Locate the cell with the specified text and output its [X, Y] center coordinate. 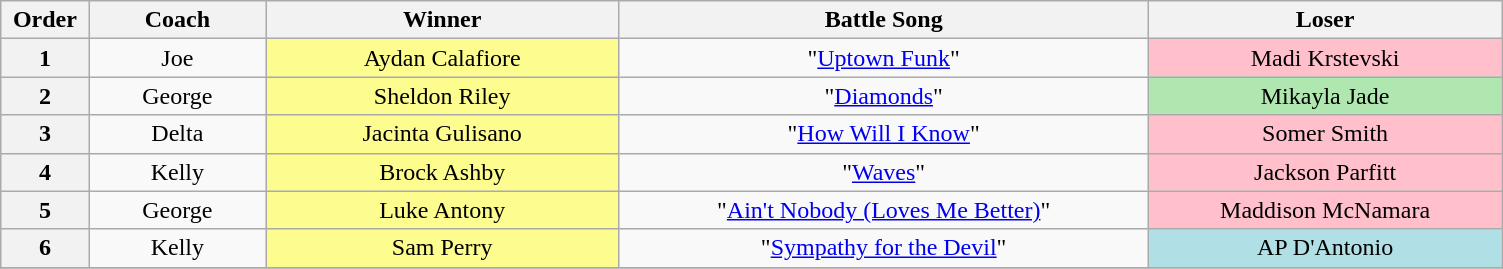
Mikayla Jade [1326, 96]
"Sympathy for the Devil" [884, 248]
Joe [178, 58]
Brock Ashby [442, 172]
Madi Krstevski [1326, 58]
Maddison McNamara [1326, 210]
Jacinta Gulisano [442, 134]
AP D'Antonio [1326, 248]
3 [45, 134]
Winner [442, 20]
Jackson Parfitt [1326, 172]
Aydan Calafiore [442, 58]
Delta [178, 134]
"Diamonds" [884, 96]
Battle Song [884, 20]
Somer Smith [1326, 134]
5 [45, 210]
"Uptown Funk" [884, 58]
Order [45, 20]
"Waves" [884, 172]
"Ain't Nobody (Loves Me Better)" [884, 210]
1 [45, 58]
"How Will I Know" [884, 134]
4 [45, 172]
Loser [1326, 20]
Coach [178, 20]
2 [45, 96]
6 [45, 248]
Sam Perry [442, 248]
Luke Antony [442, 210]
Sheldon Riley [442, 96]
